Output the (X, Y) coordinate of the center of the cell containing the given text.  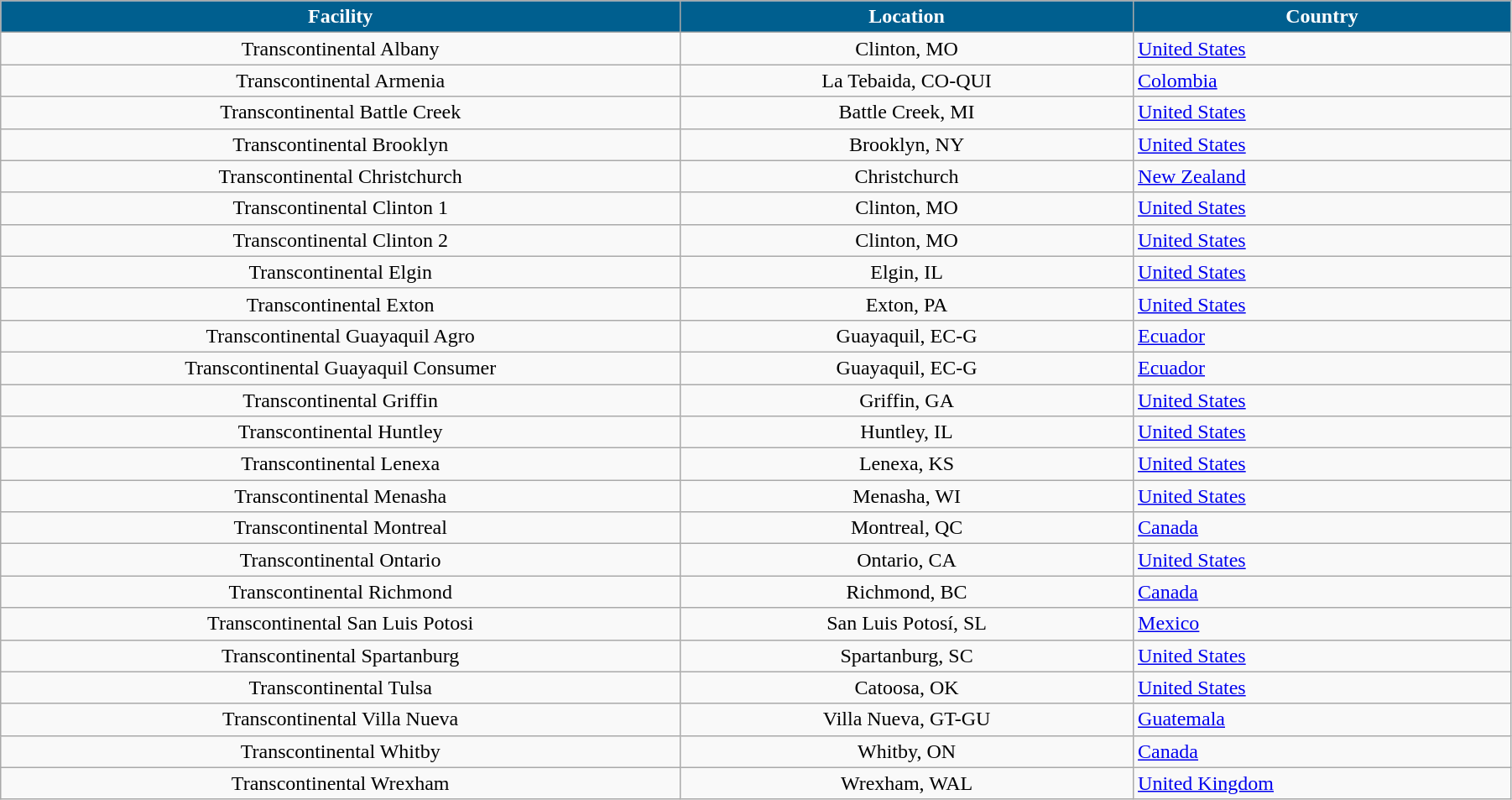
Transcontinental Guayaquil Agro (341, 336)
Wrexham, WAL (907, 783)
Battle Creek, MI (907, 112)
Transcontinental Montreal (341, 528)
Mexico (1322, 624)
Huntley, IL (907, 432)
Richmond, BC (907, 592)
Country (1322, 17)
San Luis Potosí, SL (907, 624)
Colombia (1322, 81)
Spartanburg, SC (907, 656)
Transcontinental Lenexa (341, 464)
Transcontinental Albany (341, 49)
United Kingdom (1322, 783)
Transcontinental Clinton 1 (341, 208)
Facility (341, 17)
Transcontinental San Luis Potosi (341, 624)
Catoosa, OK (907, 688)
Elgin, IL (907, 272)
Transcontinental Tulsa (341, 688)
La Tebaida, CO-QUI (907, 81)
Montreal, QC (907, 528)
Villa Nueva, GT-GU (907, 719)
Transcontinental Battle Creek (341, 112)
Transcontinental Richmond (341, 592)
Brooklyn, NY (907, 144)
Transcontinental Christchurch (341, 176)
Transcontinental Elgin (341, 272)
Guatemala (1322, 719)
Transcontinental Huntley (341, 432)
Transcontinental Wrexham (341, 783)
New Zealand (1322, 176)
Whitby, ON (907, 751)
Transcontinental Villa Nueva (341, 719)
Transcontinental Brooklyn (341, 144)
Exton, PA (907, 304)
Christchurch (907, 176)
Griffin, GA (907, 400)
Transcontinental Clinton 2 (341, 240)
Transcontinental Guayaquil Consumer (341, 368)
Transcontinental Griffin (341, 400)
Transcontinental Armenia (341, 81)
Transcontinental Exton (341, 304)
Transcontinental Spartanburg (341, 656)
Transcontinental Menasha (341, 496)
Transcontinental Ontario (341, 560)
Menasha, WI (907, 496)
Ontario, CA (907, 560)
Location (907, 17)
Lenexa, KS (907, 464)
Transcontinental Whitby (341, 751)
